Extract the (X, Y) coordinate from the center of the cell holding the provided text.  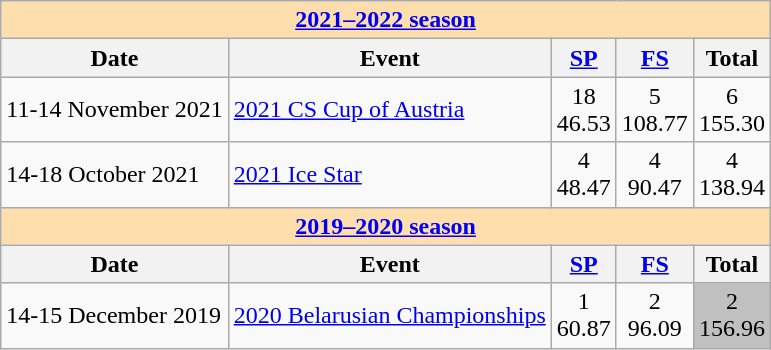
1 60.87 (584, 316)
2 96.09 (654, 316)
2019–2020 season (386, 226)
2021–2022 season (386, 20)
6 155.30 (732, 110)
2 156.96 (732, 316)
4 90.47 (654, 174)
14-18 October 2021 (114, 174)
5 108.77 (654, 110)
2021 Ice Star (390, 174)
4 48.47 (584, 174)
18 46.53 (584, 110)
11-14 November 2021 (114, 110)
4 138.94 (732, 174)
2021 CS Cup of Austria (390, 110)
14-15 December 2019 (114, 316)
2020 Belarusian Championships (390, 316)
